Detect which cell encompasses the target text, then output its [x, y] center coordinate. 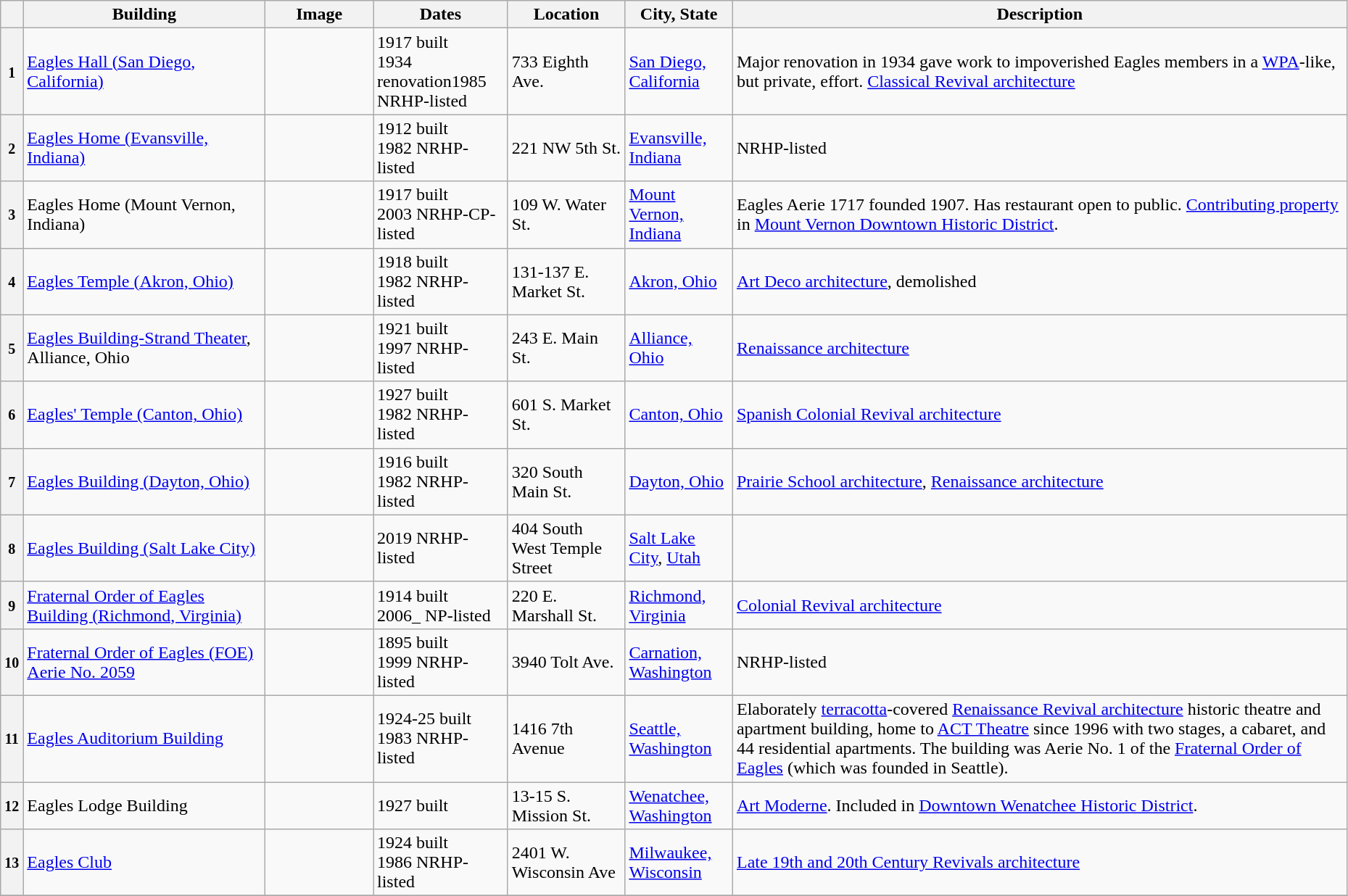
Eagles' Temple (Canton, Ohio) [144, 415]
9 [12, 605]
4 [12, 281]
Eagles Home (Evansville, Indiana) [144, 148]
Art Moderne. Included in Downtown Wenatchee Historic District. [1040, 805]
Eagles Temple (Akron, Ohio) [144, 281]
1912 built1982 NRHP-listed [440, 148]
Eagles Club [144, 863]
1416 7th Avenue [566, 738]
3 [12, 215]
13-15 S. Mission St. [566, 805]
San Diego, California [679, 71]
Location [566, 14]
2019 NRHP-listed [440, 548]
1917 built2003 NRHP-CP-listed [440, 215]
Eagles Building (Salt Lake City) [144, 548]
1 [12, 71]
2401 W. Wisconsin Ave [566, 863]
1917 built1934 renovation1985 NRHP-listed [440, 71]
11 [12, 738]
1924-25 built1983 NRHP-listed [440, 738]
1914 built2006_ NP-listed [440, 605]
Colonial Revival architecture [1040, 605]
220 E. Marshall St. [566, 605]
Carnation, Washington [679, 662]
Eagles Hall (San Diego, California) [144, 71]
320 South Main St. [566, 481]
733 Eighth Ave. [566, 71]
12 [12, 805]
Eagles Lodge Building [144, 805]
7 [12, 481]
Prairie School architecture, Renaissance architecture [1040, 481]
6 [12, 415]
1927 built1982 NRHP-listed [440, 415]
1918 built1982 NRHP-listed [440, 281]
Art Deco architecture, demolished [1040, 281]
5 [12, 348]
10 [12, 662]
601 S. Market St. [566, 415]
Eagles Building-Strand Theater, Alliance, Ohio [144, 348]
Fraternal Order of Eagles Building (Richmond, Virginia) [144, 605]
Late 19th and 20th Century Revivals architecture [1040, 863]
Eagles Home (Mount Vernon, Indiana) [144, 215]
1927 built [440, 805]
1916 built1982 NRHP-listed [440, 481]
Akron, Ohio [679, 281]
1921 built1997 NRHP-listed [440, 348]
Dayton, Ohio [679, 481]
Dates [440, 14]
221 NW 5th St. [566, 148]
Milwaukee, Wisconsin [679, 863]
13 [12, 863]
Spanish Colonial Revival architecture [1040, 415]
3940 Tolt Ave. [566, 662]
Description [1040, 14]
Fraternal Order of Eagles (FOE) Aerie No. 2059 [144, 662]
243 E. Main St. [566, 348]
Evansville, Indiana [679, 148]
Mount Vernon, Indiana [679, 215]
1895 built1999 NRHP-listed [440, 662]
Eagles Aerie 1717 founded 1907. Has restaurant open to public. Contributing property in Mount Vernon Downtown Historic District. [1040, 215]
City, State [679, 14]
109 W. Water St. [566, 215]
404 South West Temple Street [566, 548]
Alliance, Ohio [679, 348]
Richmond, Virginia [679, 605]
8 [12, 548]
Eagles Auditorium Building [144, 738]
1924 built1986 NRHP-listed [440, 863]
Image [319, 14]
Renaissance architecture [1040, 348]
Eagles Building (Dayton, Ohio) [144, 481]
Canton, Ohio [679, 415]
Seattle, Washington [679, 738]
131-137 E. Market St. [566, 281]
Salt Lake City, Utah [679, 548]
Major renovation in 1934 gave work to impoverished Eagles members in a WPA-like, but private, effort. Classical Revival architecture [1040, 71]
2 [12, 148]
Wenatchee, Washington [679, 805]
Building [144, 14]
